Extract the [X, Y] coordinate from the center of the cell holding the provided text.  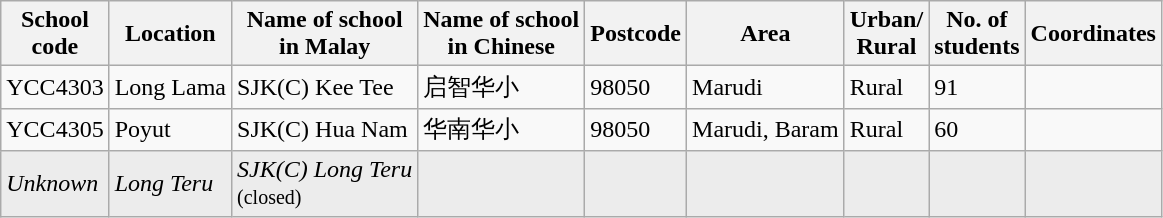
Long Teru [170, 184]
91 [977, 88]
Name of schoolin Malay [325, 34]
SJK(C) Kee Tee [325, 88]
Long Lama [170, 88]
Name of schoolin Chinese [502, 34]
Urban/Rural [886, 34]
Marudi [766, 88]
华南华小 [502, 130]
YCC4305 [55, 130]
Poyut [170, 130]
YCC4303 [55, 88]
Postcode [636, 34]
SJK(C) Long Teru(closed) [325, 184]
启智华小 [502, 88]
Area [766, 34]
Schoolcode [55, 34]
60 [977, 130]
Coordinates [1093, 34]
Marudi, Baram [766, 130]
SJK(C) Hua Nam [325, 130]
Unknown [55, 184]
Location [170, 34]
No. ofstudents [977, 34]
